Pinpoint the cell where the given text exists, returning its [X, Y] midpoint coordinate. 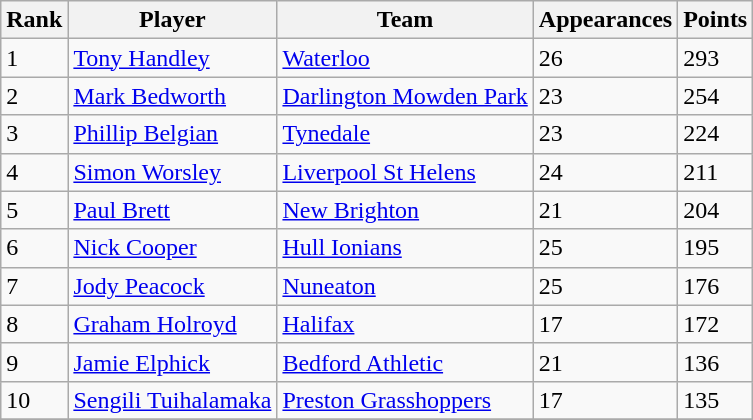
Halifax [405, 324]
Paul Brett [172, 210]
1 [34, 58]
6 [34, 248]
204 [716, 210]
224 [716, 134]
Points [716, 20]
New Brighton [405, 210]
Nuneaton [405, 286]
293 [716, 58]
5 [34, 210]
Player [172, 20]
195 [716, 248]
Preston Grasshoppers [405, 400]
8 [34, 324]
Sengili Tuihalamaka [172, 400]
26 [605, 58]
2 [34, 96]
Tynedale [405, 134]
Team [405, 20]
176 [716, 286]
3 [34, 134]
172 [716, 324]
9 [34, 362]
Graham Holroyd [172, 324]
24 [605, 172]
Tony Handley [172, 58]
7 [34, 286]
Waterloo [405, 58]
Jamie Elphick [172, 362]
Phillip Belgian [172, 134]
Nick Cooper [172, 248]
Rank [34, 20]
211 [716, 172]
Jody Peacock [172, 286]
Darlington Mowden Park [405, 96]
Simon Worsley [172, 172]
Liverpool St Helens [405, 172]
136 [716, 362]
Bedford Athletic [405, 362]
Mark Bedworth [172, 96]
4 [34, 172]
254 [716, 96]
Appearances [605, 20]
10 [34, 400]
135 [716, 400]
Hull Ionians [405, 248]
